Find where the given text appears and provide that cell's center as [x, y] coordinate. 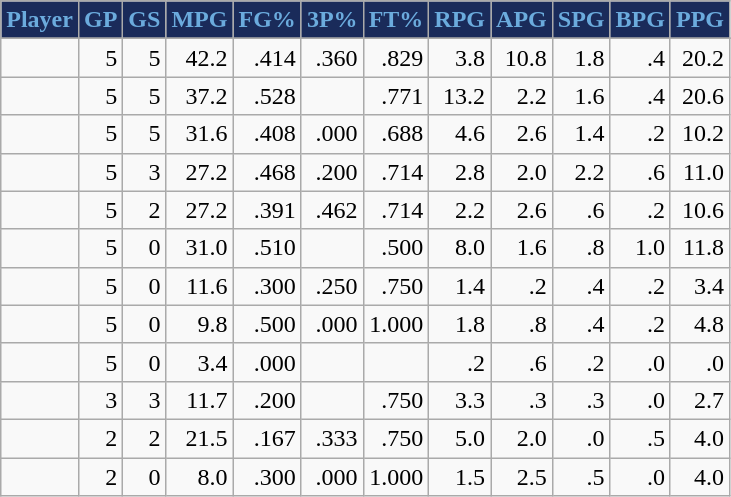
11.0 [700, 172]
4.6 [460, 134]
.333 [332, 438]
FT% [396, 20]
3.3 [460, 400]
1.0 [640, 248]
31.6 [200, 134]
.528 [267, 96]
31.0 [200, 248]
.468 [267, 172]
3P% [332, 20]
MPG [200, 20]
GS [144, 20]
PPG [700, 20]
10.6 [700, 210]
1.5 [460, 477]
.250 [332, 286]
SPG [581, 20]
37.2 [200, 96]
.391 [267, 210]
3.8 [460, 58]
10.2 [700, 134]
5.0 [460, 438]
.510 [267, 248]
10.8 [522, 58]
2.7 [700, 400]
11.6 [200, 286]
2.5 [522, 477]
9.8 [200, 324]
.414 [267, 58]
.462 [332, 210]
.167 [267, 438]
13.2 [460, 96]
4.8 [700, 324]
.360 [332, 58]
42.2 [200, 58]
.829 [396, 58]
.771 [396, 96]
FG% [267, 20]
.688 [396, 134]
11.7 [200, 400]
Player [40, 20]
20.6 [700, 96]
.408 [267, 134]
RPG [460, 20]
BPG [640, 20]
APG [522, 20]
11.8 [700, 248]
20.2 [700, 58]
GP [100, 20]
21.5 [200, 438]
2.8 [460, 172]
